Identify which cell holds the provided text, then report its (X, Y) central coordinate. 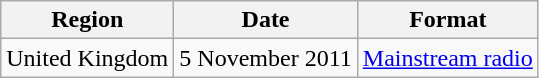
Region (88, 20)
Mainstream radio (448, 58)
United Kingdom (88, 58)
Date (266, 20)
Format (448, 20)
5 November 2011 (266, 58)
